From the cell containing the given text, extract its center point as (x, y) coordinate. 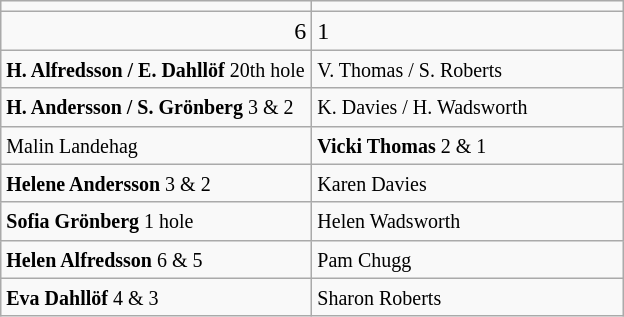
H. Andersson / S. Grönberg 3 & 2 (156, 107)
K. Davies / H. Wadsworth (468, 107)
Pam Chugg (468, 259)
1 (468, 31)
Malin Landehag (156, 145)
Sharon Roberts (468, 297)
6 (156, 31)
V. Thomas / S. Roberts (468, 69)
Vicki Thomas 2 & 1 (468, 145)
Karen Davies (468, 183)
Sofia Grönberg 1 hole (156, 221)
Helene Andersson 3 & 2 (156, 183)
Helen Wadsworth (468, 221)
Helen Alfredsson 6 & 5 (156, 259)
H. Alfredsson / E. Dahllöf 20th hole (156, 69)
Eva Dahllöf 4 & 3 (156, 297)
